Return the [X, Y] coordinate for the center point of the cell that contains the specified text.  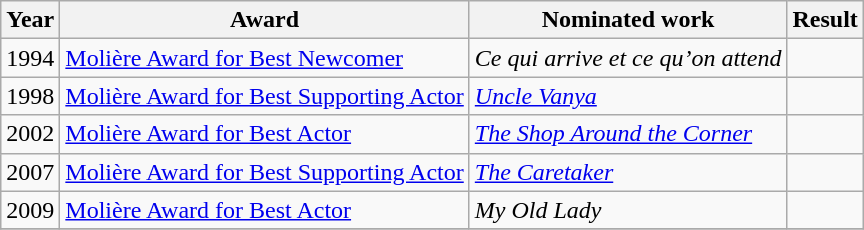
Molière Award for Best Newcomer [264, 58]
My Old Lady [628, 210]
Ce qui arrive et ce qu’on attend [628, 58]
1998 [30, 96]
Award [264, 20]
2002 [30, 134]
1994 [30, 58]
The Shop Around the Corner [628, 134]
Nominated work [628, 20]
2009 [30, 210]
2007 [30, 172]
Uncle Vanya [628, 96]
Result [825, 20]
The Caretaker [628, 172]
Year [30, 20]
